Provide the (X, Y) coordinate of the cell's center where the given text is located.  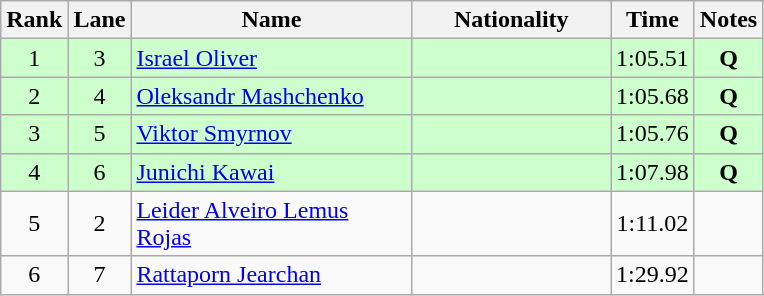
Name (272, 20)
1:05.51 (653, 58)
Viktor Smyrnov (272, 134)
Junichi Kawai (272, 172)
1 (34, 58)
Lane (100, 20)
1:05.76 (653, 134)
Oleksandr Mashchenko (272, 96)
1:11.02 (653, 224)
Rattaporn Jearchan (272, 275)
Leider Alveiro Lemus Rojas (272, 224)
1:05.68 (653, 96)
Rank (34, 20)
1:07.98 (653, 172)
Israel Oliver (272, 58)
1:29.92 (653, 275)
Time (653, 20)
Nationality (512, 20)
Notes (728, 20)
7 (100, 275)
